Return [x, y] of the center of cell containing provided text 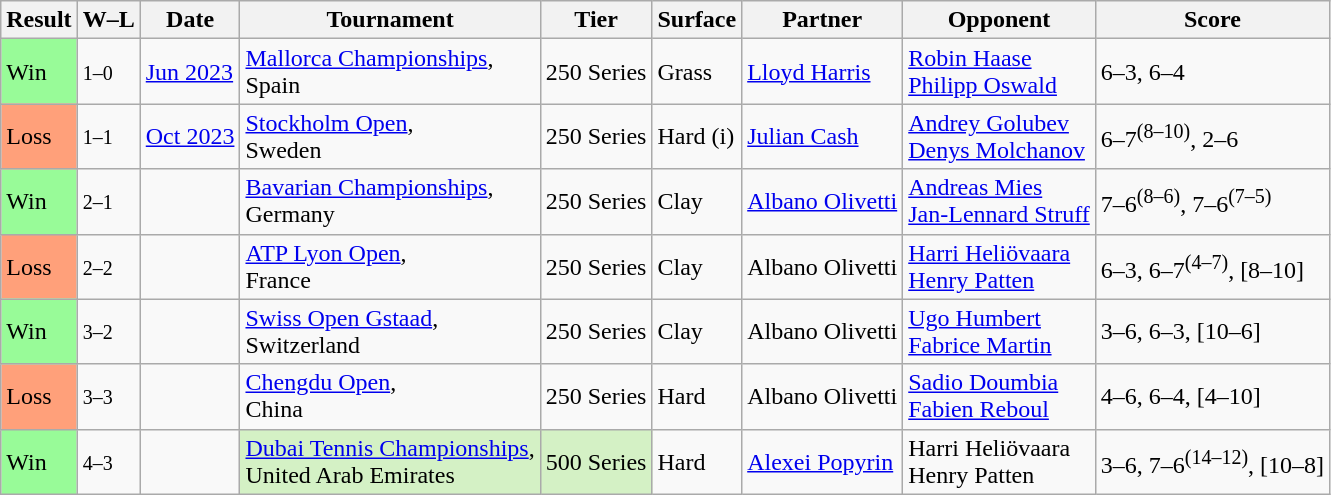
Julian Cash [822, 136]
1–0 [108, 72]
Sadio Doumbia Fabien Reboul [1000, 396]
Partner [822, 20]
2–2 [108, 266]
Stockholm Open,Sweden [390, 136]
Jun 2023 [190, 72]
4–6, 6–4, [4–10] [1212, 396]
Alexei Popyrin [822, 462]
3–6, 7–6(14–12), [10–8] [1212, 462]
W–L [108, 20]
Andreas Mies Jan-Lennard Struff [1000, 202]
Grass [697, 72]
6–7(8–10), 2–6 [1212, 136]
3–3 [108, 396]
2–1 [108, 202]
Bavarian Championships, Germany [390, 202]
1–1 [108, 136]
Surface [697, 20]
Robin Haase Philipp Oswald [1000, 72]
6–3, 6–7(4–7), [8–10] [1212, 266]
Score [1212, 20]
500 Series [596, 462]
Chengdu Open,China [390, 396]
7–6(8–6), 7–6(7–5) [1212, 202]
3–2 [108, 332]
3–6, 6–3, [10–6] [1212, 332]
Result [39, 20]
4–3 [108, 462]
Opponent [1000, 20]
Mallorca Championships,Spain [390, 72]
Date [190, 20]
Lloyd Harris [822, 72]
6–3, 6–4 [1212, 72]
Hard (i) [697, 136]
Ugo Humbert Fabrice Martin [1000, 332]
ATP Lyon Open,France [390, 266]
Tier [596, 20]
Tournament [390, 20]
Oct 2023 [190, 136]
Andrey Golubev Denys Molchanov [1000, 136]
Swiss Open Gstaad, Switzerland [390, 332]
Dubai Tennis Championships,United Arab Emirates [390, 462]
